From the cell containing the given text, extract its center point as (x, y) coordinate. 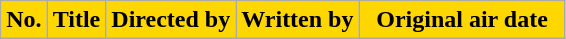
No. (24, 20)
Directed by (171, 20)
Title (76, 20)
Original air date (462, 20)
Written by (298, 20)
